Scan for the cell matching the given text and deliver its (x, y) coordinate at center. 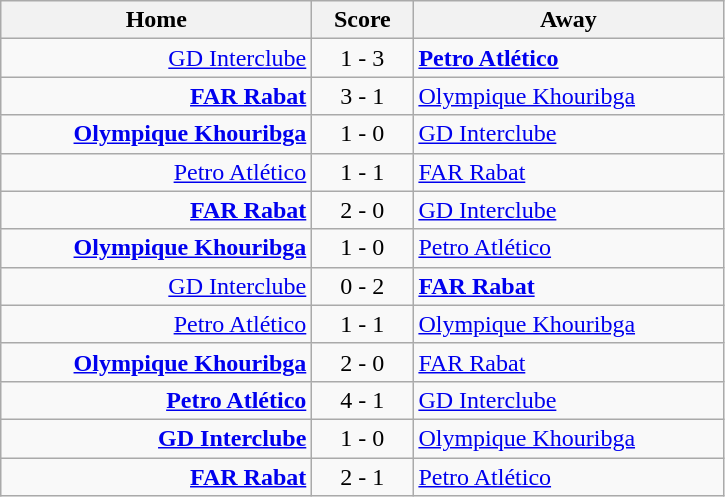
Score (362, 20)
1 - 3 (362, 58)
0 - 2 (362, 286)
4 - 1 (362, 400)
Away (568, 20)
Home (156, 20)
3 - 1 (362, 96)
2 - 1 (362, 477)
